Return (x, y) of the center of cell containing provided text 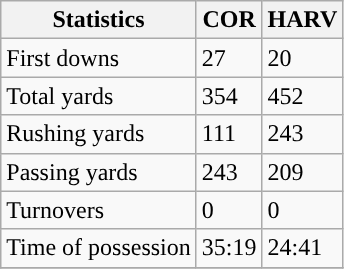
COR (229, 20)
Passing yards (99, 172)
HARV (302, 20)
452 (302, 96)
Time of possession (99, 248)
Turnovers (99, 210)
35:19 (229, 248)
First downs (99, 58)
209 (302, 172)
20 (302, 58)
Rushing yards (99, 134)
354 (229, 96)
111 (229, 134)
24:41 (302, 248)
Total yards (99, 96)
27 (229, 58)
Statistics (99, 20)
